Pinpoint the cell where the given text exists, returning its (X, Y) midpoint coordinate. 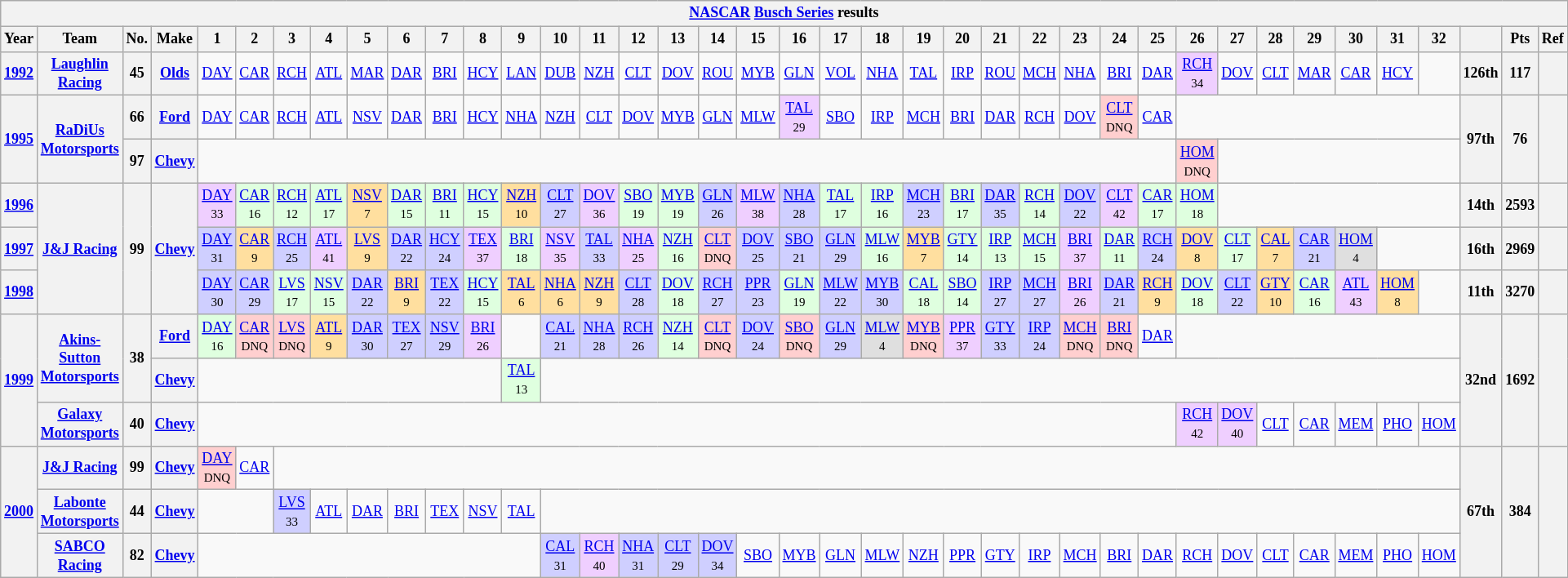
24 (1120, 39)
1996 (20, 205)
RCH9 (1157, 292)
GLN26 (717, 205)
TAL33 (599, 249)
CLT17 (1237, 249)
DOV22 (1080, 205)
MCH27 (1040, 292)
DUB (560, 73)
HCY24 (444, 249)
31 (1397, 39)
4 (328, 39)
MCH15 (1040, 249)
GTY (1001, 555)
2969 (1520, 249)
44 (137, 512)
NSV15 (328, 292)
RaDiUs Motorsports (80, 139)
DOV34 (717, 555)
NHA31 (638, 555)
ATL17 (328, 205)
DAR11 (1120, 249)
NZH9 (599, 292)
CARDNQ (255, 336)
Make (175, 39)
10 (560, 39)
DOV40 (1237, 424)
32 (1438, 39)
DAR21 (1120, 292)
HOM8 (1397, 292)
MLW16 (882, 249)
DAY31 (217, 249)
Year (20, 39)
MYB7 (924, 249)
29 (1314, 39)
DOV36 (599, 205)
17 (841, 39)
MCHDNQ (1080, 336)
VOL (841, 73)
CAL18 (924, 292)
ATL41 (328, 249)
BRI18 (522, 249)
40 (137, 424)
Olds (175, 73)
MLW22 (841, 292)
NZH16 (678, 249)
CAR17 (1157, 205)
IRP16 (882, 205)
BRI37 (1080, 249)
RCH12 (292, 205)
GTY14 (962, 249)
MLW4 (882, 336)
ATL9 (328, 336)
IRP27 (1001, 292)
PPR (962, 555)
GTY33 (1001, 336)
NHA6 (560, 292)
TAL29 (799, 118)
15 (757, 39)
PPR23 (757, 292)
RCH24 (1157, 249)
CAR29 (255, 292)
TEX (444, 512)
2 (255, 39)
LAN (522, 73)
LVSDNQ (292, 336)
20 (962, 39)
67th (1481, 511)
NSV35 (560, 249)
DAY30 (217, 292)
3 (292, 39)
DAY33 (217, 205)
Galaxy Motorsports (80, 424)
19 (924, 39)
1999 (20, 380)
PPR37 (962, 336)
RCH26 (638, 336)
SBO14 (962, 292)
1992 (20, 73)
126th (1481, 73)
26 (1197, 39)
CLT29 (678, 555)
LVS9 (367, 249)
32nd (1481, 380)
1692 (1520, 380)
9 (522, 39)
TEX22 (444, 292)
14 (717, 39)
16th (1481, 249)
TAL17 (841, 205)
BRI17 (962, 205)
1997 (20, 249)
28 (1276, 39)
1995 (20, 139)
76 (1520, 139)
NSV29 (444, 336)
384 (1520, 511)
SBODNQ (799, 336)
14th (1481, 205)
SBO19 (638, 205)
RCH42 (1197, 424)
BRI11 (444, 205)
DAR30 (367, 336)
GTY10 (1276, 292)
38 (137, 358)
1998 (20, 292)
5 (367, 39)
CAL21 (560, 336)
SBO21 (799, 249)
BRIDNQ (1120, 336)
NASCAR Busch Series results (784, 13)
TEX37 (483, 249)
RCH14 (1040, 205)
HOMDNQ (1197, 161)
12 (638, 39)
DOV24 (757, 336)
7 (444, 39)
MCH23 (924, 205)
HOM4 (1356, 249)
CLT22 (1237, 292)
CAR9 (255, 249)
NZH14 (678, 336)
27 (1237, 39)
82 (137, 555)
LVS33 (292, 512)
MYB19 (678, 205)
Pts (1520, 39)
23 (1080, 39)
DOV8 (1197, 249)
DAR35 (1001, 205)
CLT42 (1120, 205)
No. (137, 39)
18 (882, 39)
Laughlin Racing (80, 73)
TAL6 (522, 292)
13 (678, 39)
LVS17 (292, 292)
16 (799, 39)
25 (1157, 39)
2000 (20, 511)
RCH25 (292, 249)
30 (1356, 39)
MYBDNQ (924, 336)
TEX27 (406, 336)
DAR15 (406, 205)
22 (1040, 39)
11 (599, 39)
DAYDNQ (217, 468)
1 (217, 39)
RCH40 (599, 555)
RCH34 (1197, 73)
GLN19 (799, 292)
117 (1520, 73)
Team (80, 39)
NHA25 (638, 249)
2593 (1520, 205)
NSV7 (367, 205)
CAL31 (560, 555)
CAL7 (1276, 249)
MYB30 (882, 292)
6 (406, 39)
IRP24 (1040, 336)
CLT28 (638, 292)
97th (1481, 139)
BRI9 (406, 292)
Ref (1552, 39)
11th (1481, 292)
66 (137, 118)
Akins-Sutton Motorsports (80, 358)
SABCO Racing (80, 555)
3270 (1520, 292)
CLT27 (560, 205)
97 (137, 161)
RCH27 (717, 292)
MLW38 (757, 205)
45 (137, 73)
CAR21 (1314, 249)
TAL13 (522, 380)
21 (1001, 39)
DOV25 (757, 249)
8 (483, 39)
ATL43 (1356, 292)
IRP13 (1001, 249)
DAY16 (217, 336)
NZH10 (522, 205)
HOM18 (1197, 205)
Labonte Motorsports (80, 512)
